Return the [X, Y] coordinate for the center point of the cell that contains the specified text.  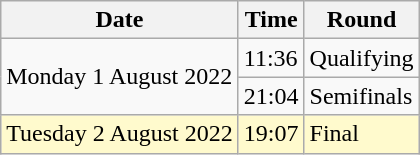
Round [362, 20]
21:04 [271, 96]
Tuesday 2 August 2022 [120, 134]
Monday 1 August 2022 [120, 77]
19:07 [271, 134]
Date [120, 20]
Time [271, 20]
Final [362, 134]
11:36 [271, 58]
Semifinals [362, 96]
Qualifying [362, 58]
